Pinpoint the cell where the given text exists, returning its (x, y) midpoint coordinate. 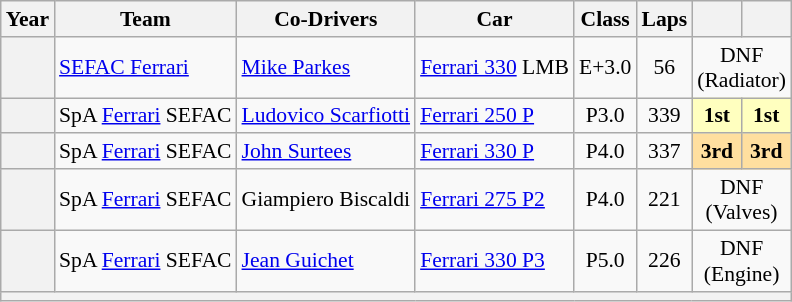
Ludovico Scarfiotti (326, 116)
Mike Parkes (326, 68)
Giampiero Biscaldi (326, 200)
E+3.0 (605, 68)
Ferrari 330 LMB (494, 68)
Ferrari 330 P (494, 152)
Year (28, 19)
DNF(Radiator) (742, 68)
SEFAC Ferrari (145, 68)
P5.0 (605, 260)
Jean Guichet (326, 260)
Ferrari 250 P (494, 116)
John Surtees (326, 152)
DNF(Engine) (742, 260)
226 (664, 260)
Team (145, 19)
Ferrari 330 P3 (494, 260)
Co-Drivers (326, 19)
Ferrari 275 P2 (494, 200)
Class (605, 19)
Laps (664, 19)
339 (664, 116)
56 (664, 68)
DNF(Valves) (742, 200)
Car (494, 19)
337 (664, 152)
221 (664, 200)
P3.0 (605, 116)
